Search for the cell housing the specified text and yield its [X, Y] center coordinate. 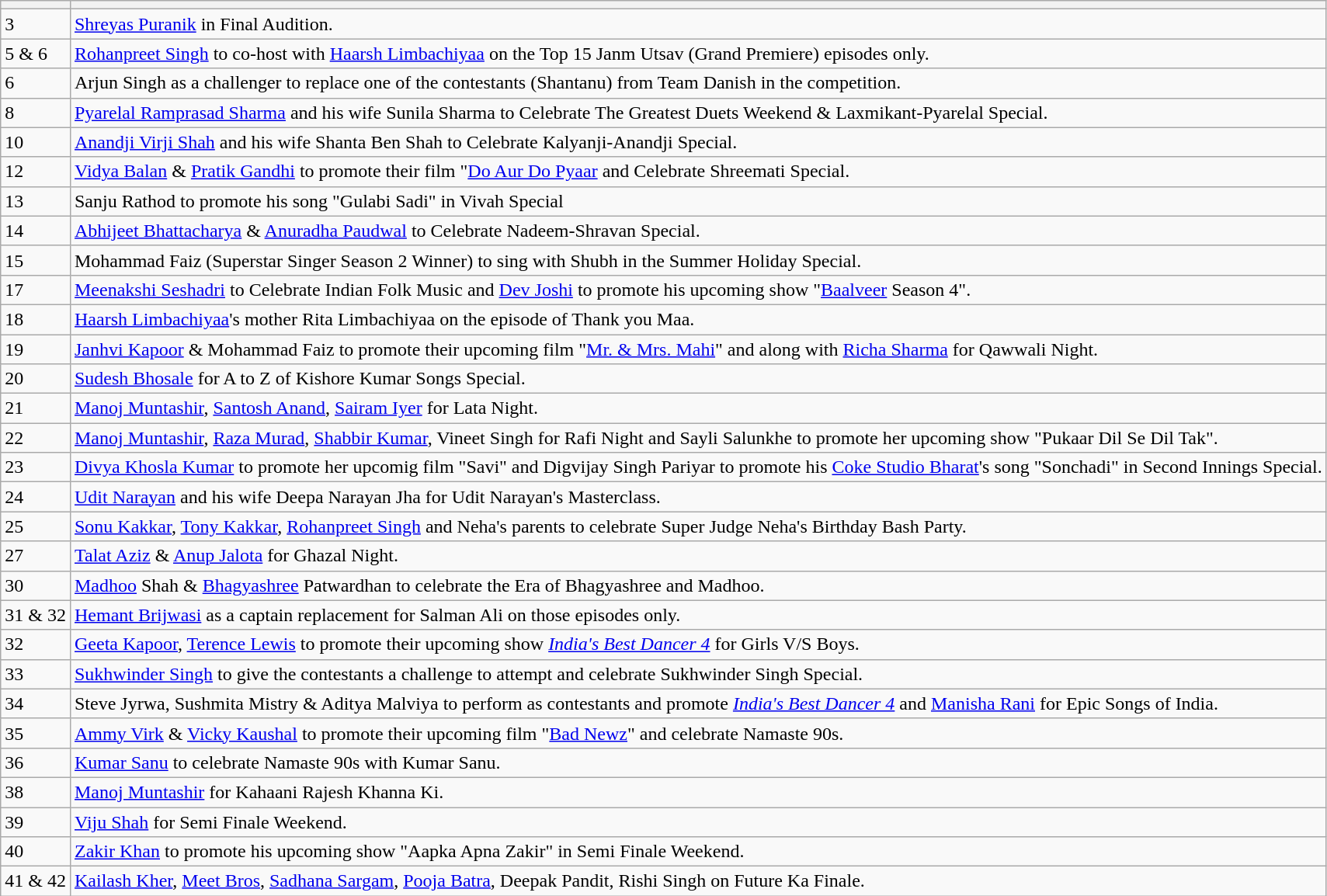
36 [36, 762]
6 [36, 83]
Sonu Kakkar, Tony Kakkar, Rohanpreet Singh and Neha's parents to celebrate Super Judge Neha's Birthday Bash Party. [698, 526]
35 [36, 733]
13 [36, 201]
Zakir Khan to promote his upcoming show "Aapka Apna Zakir" in Semi Finale Weekend. [698, 852]
Kailash Kher, Meet Bros, Sadhana Sargam, Pooja Batra, Deepak Pandit, Rishi Singh on Future Ka Finale. [698, 881]
25 [36, 526]
5 & 6 [36, 54]
Sudesh Bhosale for A to Z of Kishore Kumar Songs Special. [698, 379]
Anandji Virji Shah and his wife Shanta Ben Shah to Celebrate Kalyanji-Anandji Special. [698, 142]
8 [36, 113]
22 [36, 438]
Rohanpreet Singh to co-host with Haarsh Limbachiyaa on the Top 15 Janm Utsav (Grand Premiere) episodes only. [698, 54]
41 & 42 [36, 881]
Meenakshi Seshadri to Celebrate Indian Folk Music and Dev Joshi to promote his upcoming show "Baalveer Season 4". [698, 290]
Shreyas Puranik in Final Audition. [698, 24]
17 [36, 290]
32 [36, 644]
Hemant Brijwasi as a captain replacement for Salman Ali on those episodes only. [698, 615]
Janhvi Kapoor & Mohammad Faiz to promote their upcoming film "Mr. & Mrs. Mahi" and along with Richa Sharma for Qawwali Night. [698, 349]
Sukhwinder Singh to give the contestants a challenge to attempt and celebrate Sukhwinder Singh Special. [698, 674]
3 [36, 24]
Arjun Singh as a challenger to replace one of the contestants (Shantanu) from Team Danish in the competition. [698, 83]
20 [36, 379]
34 [36, 703]
33 [36, 674]
Haarsh Limbachiyaa's mother Rita Limbachiyaa on the episode of Thank you Maa. [698, 319]
Manoj Muntashir, Raza Murad, Shabbir Kumar, Vineet Singh for Rafi Night and Sayli Salunkhe to promote her upcoming show "Pukaar Dil Se Dil Tak". [698, 438]
Manoj Muntashir, Santosh Anand, Sairam Iyer for Lata Night. [698, 408]
Steve Jyrwa, Sushmita Mistry & Aditya Malviya to perform as contestants and promote India's Best Dancer 4 and Manisha Rani for Epic Songs of India. [698, 703]
Viju Shah for Semi Finale Weekend. [698, 822]
Kumar Sanu to celebrate Namaste 90s with Kumar Sanu. [698, 762]
39 [36, 822]
18 [36, 319]
30 [36, 585]
27 [36, 556]
Abhijeet Bhattacharya & Anuradha Paudwal to Celebrate Nadeem-Shravan Special. [698, 231]
15 [36, 260]
19 [36, 349]
Mohammad Faiz (Superstar Singer Season 2 Winner) to sing with Shubh in the Summer Holiday Special. [698, 260]
Geeta Kapoor, Terence Lewis to promote their upcoming show India's Best Dancer 4 for Girls V/S Boys. [698, 644]
Udit Narayan and his wife Deepa Narayan Jha for Udit Narayan's Masterclass. [698, 497]
Madhoo Shah & Bhagyashree Patwardhan to celebrate the Era of Bhagyashree and Madhoo. [698, 585]
31 & 32 [36, 615]
Talat Aziz & Anup Jalota for Ghazal Night. [698, 556]
Pyarelal Ramprasad Sharma and his wife Sunila Sharma to Celebrate The Greatest Duets Weekend & Laxmikant-Pyarelal Special. [698, 113]
Vidya Balan & Pratik Gandhi to promote their film "Do Aur Do Pyaar and Celebrate Shreemati Special. [698, 172]
Manoj Muntashir for Kahaani Rajesh Khanna Ki. [698, 792]
10 [36, 142]
38 [36, 792]
40 [36, 852]
Ammy Virk & Vicky Kaushal to promote their upcoming film "Bad Newz" and celebrate Namaste 90s. [698, 733]
14 [36, 231]
21 [36, 408]
Sanju Rathod to promote his song "Gulabi Sadi" in Vivah Special [698, 201]
23 [36, 467]
24 [36, 497]
12 [36, 172]
